Provide the (X, Y) coordinate of the cell's center where the given text is located.  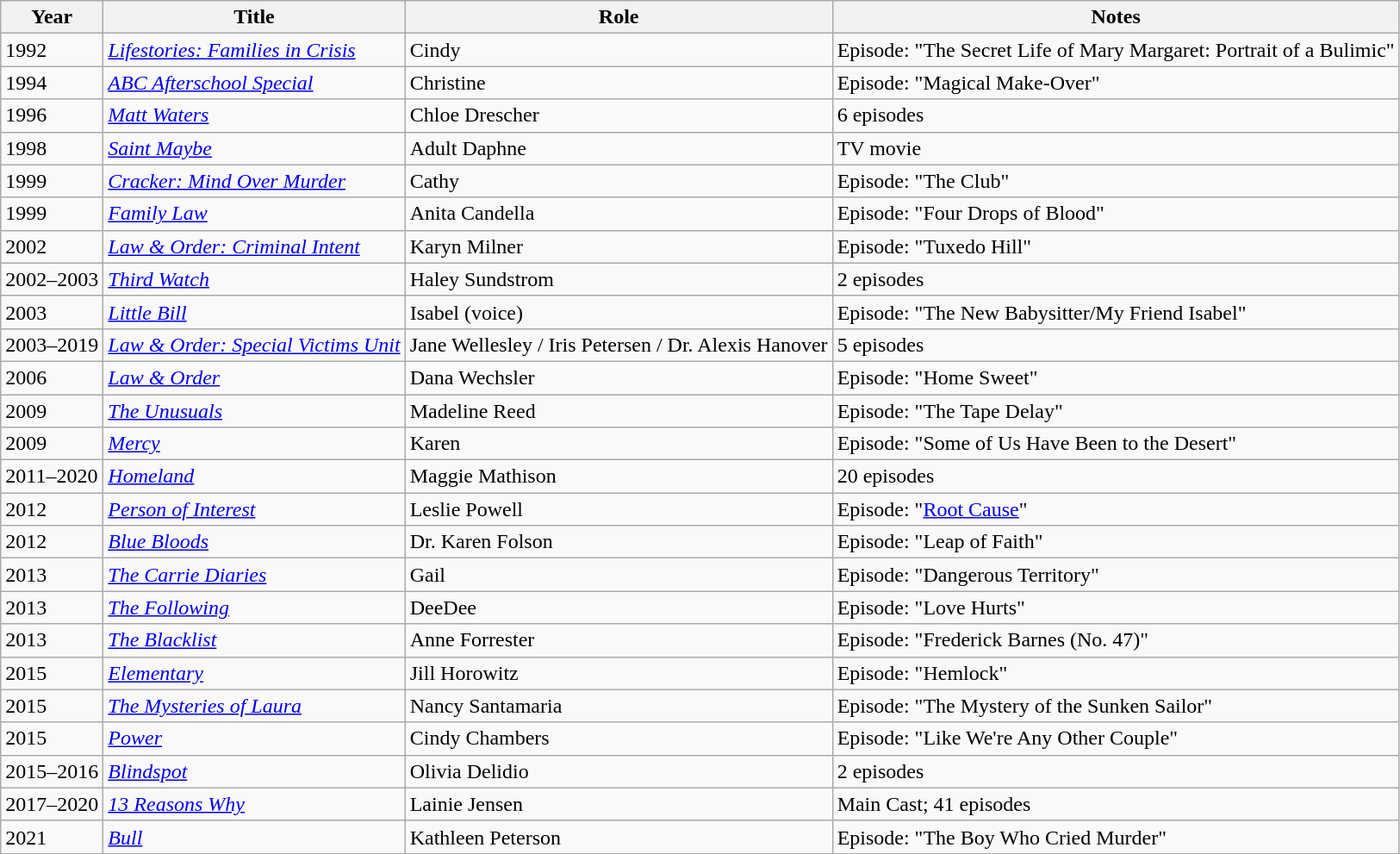
Role (619, 17)
Episode: "Love Hurts" (1116, 608)
Episode: "Hemlock" (1116, 673)
Family Law (254, 214)
Saint Maybe (254, 148)
2015–2016 (52, 771)
2003 (52, 312)
1992 (52, 50)
Episode: "Dangerous Territory" (1116, 575)
The Unusuals (254, 411)
Madeline Reed (619, 411)
The Mysteries of Laura (254, 706)
Lainie Jensen (619, 804)
Episode: "Four Drops of Blood" (1116, 214)
The Blacklist (254, 640)
The Carrie Diaries (254, 575)
2002 (52, 246)
Law & Order: Special Victims Unit (254, 345)
Person of Interest (254, 509)
Episode: "The Secret Life of Mary Margaret: Portrait of a Bulimic" (1116, 50)
13 Reasons Why (254, 804)
Episode: "Magical Make-Over" (1116, 83)
Isabel (voice) (619, 312)
Year (52, 17)
Episode: "Some of Us Have Been to the Desert" (1116, 444)
6 episodes (1116, 115)
Episode: "Tuxedo Hill" (1116, 246)
Lifestories: Families in Crisis (254, 50)
Cracker: Mind Over Murder (254, 181)
TV movie (1116, 148)
Leslie Powell (619, 509)
Episode: "The Tape Delay" (1116, 411)
Episode: "The Boy Who Cried Murder" (1116, 837)
2021 (52, 837)
Jane Wellesley / Iris Petersen / Dr. Alexis Hanover (619, 345)
Karen (619, 444)
Mercy (254, 444)
2003–2019 (52, 345)
Cindy (619, 50)
Christine (619, 83)
Cathy (619, 181)
5 episodes (1116, 345)
2011–2020 (52, 477)
Karyn Milner (619, 246)
Episode: "Frederick Barnes (No. 47)" (1116, 640)
Bull (254, 837)
Main Cast; 41 episodes (1116, 804)
1996 (52, 115)
Episode: "Home Sweet" (1116, 377)
Homeland (254, 477)
Episode: "Leap of Faith" (1116, 542)
Adult Daphne (619, 148)
Dr. Karen Folson (619, 542)
Matt Waters (254, 115)
Law & Order (254, 377)
Anne Forrester (619, 640)
Dana Wechsler (619, 377)
Episode: "Root Cause" (1116, 509)
DeeDee (619, 608)
Kathleen Peterson (619, 837)
Episode: "Like We're Any Other Couple" (1116, 739)
Blindspot (254, 771)
Law & Order: Criminal Intent (254, 246)
Gail (619, 575)
Notes (1116, 17)
Olivia Delidio (619, 771)
Title (254, 17)
1998 (52, 148)
Power (254, 739)
Maggie Mathison (619, 477)
Episode: "The Mystery of the Sunken Sailor" (1116, 706)
Haley Sundstrom (619, 279)
ABC Afterschool Special (254, 83)
Third Watch (254, 279)
2002–2003 (52, 279)
Anita Candella (619, 214)
Little Bill (254, 312)
2017–2020 (52, 804)
The Following (254, 608)
Episode: "The Club" (1116, 181)
Jill Horowitz (619, 673)
Elementary (254, 673)
1994 (52, 83)
Chloe Drescher (619, 115)
Blue Bloods (254, 542)
2006 (52, 377)
Cindy Chambers (619, 739)
Nancy Santamaria (619, 706)
Episode: "The New Babysitter/My Friend Isabel" (1116, 312)
20 episodes (1116, 477)
